Output the [X, Y] coordinate of the center of the cell containing the given text.  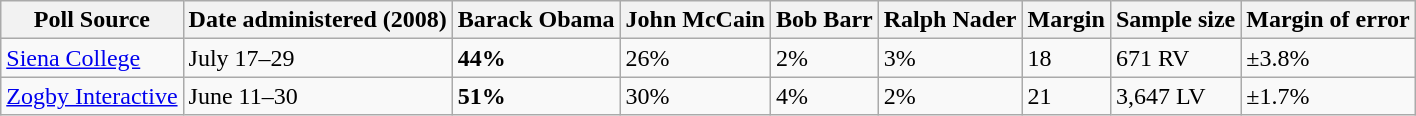
Margin [1066, 20]
26% [695, 58]
3% [950, 58]
Bob Barr [824, 20]
Siena College [92, 58]
Date administered (2008) [318, 20]
Barack Obama [536, 20]
±1.7% [1328, 96]
July 17–29 [318, 58]
John McCain [695, 20]
Margin of error [1328, 20]
Ralph Nader [950, 20]
51% [536, 96]
±3.8% [1328, 58]
30% [695, 96]
3,647 LV [1175, 96]
44% [536, 58]
4% [824, 96]
Poll Source [92, 20]
Zogby Interactive [92, 96]
June 11–30 [318, 96]
18 [1066, 58]
Sample size [1175, 20]
21 [1066, 96]
671 RV [1175, 58]
